Capture the cell that displays the provided text and extract its (X, Y) central coordinate. 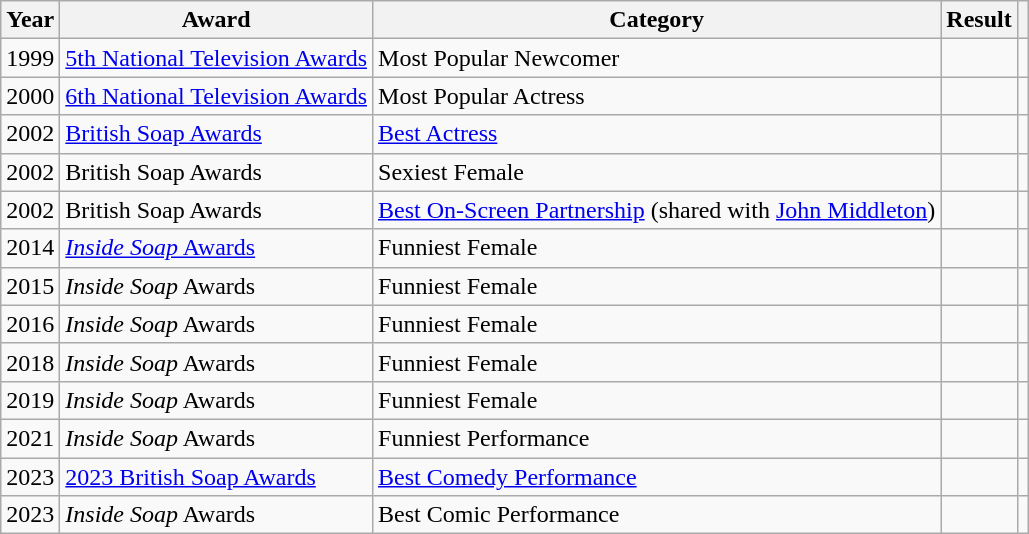
2014 (30, 248)
Most Popular Newcomer (657, 58)
2015 (30, 286)
6th National Television Awards (216, 96)
2023 British Soap Awards (216, 477)
Best On-Screen Partnership (shared with John Middleton) (657, 210)
5th National Television Awards (216, 58)
2018 (30, 362)
Best Comic Performance (657, 515)
Best Comedy Performance (657, 477)
Best Actress (657, 134)
Award (216, 20)
2016 (30, 324)
Result (979, 20)
Sexiest Female (657, 172)
2019 (30, 400)
1999 (30, 58)
Category (657, 20)
Funniest Performance (657, 438)
Year (30, 20)
2000 (30, 96)
Most Popular Actress (657, 96)
2021 (30, 438)
